Extract the [x, y] coordinate from the center of the cell holding the provided text.  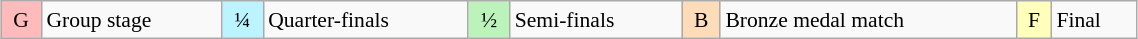
¼ [242, 20]
Semi-finals [596, 20]
B [702, 20]
Quarter-finals [366, 20]
F [1034, 20]
Final [1094, 20]
½ [488, 20]
Group stage [132, 20]
Bronze medal match [868, 20]
G [21, 20]
